Pinpoint the cell where the given text exists, returning its (x, y) midpoint coordinate. 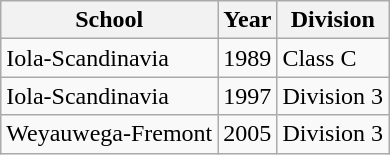
Weyauwega-Fremont (110, 134)
1989 (248, 58)
School (110, 20)
Class C (333, 58)
Year (248, 20)
Division (333, 20)
2005 (248, 134)
1997 (248, 96)
